For the text-containing cell, return its midpoint in [X, Y] coordinate format. 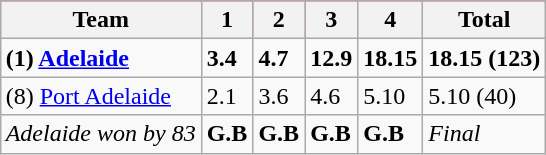
1 [227, 20]
Adelaide won by 83 [100, 134]
2.1 [227, 96]
4.6 [332, 96]
(1) Adelaide [100, 58]
2 [279, 20]
4.7 [279, 58]
12.9 [332, 58]
18.15 [390, 58]
(8) Port Adelaide [100, 96]
5.10 (40) [484, 96]
4 [390, 20]
Team [100, 20]
Total [484, 20]
Final [484, 134]
3 [332, 20]
3.6 [279, 96]
3.4 [227, 58]
5.10 [390, 96]
18.15 (123) [484, 58]
